Provide the (x, y) coordinate of the cell's center where the given text is located.  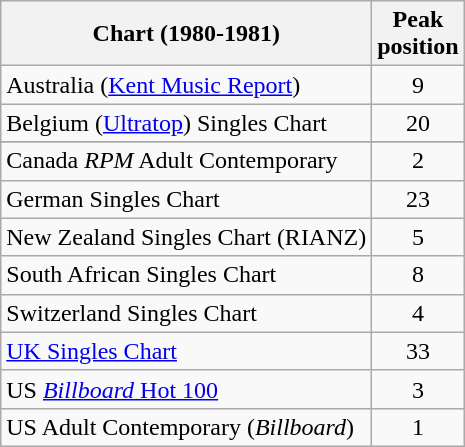
Switzerland Singles Chart (186, 313)
Belgium (Ultratop) Singles Chart (186, 123)
Peakposition (418, 34)
Canada RPM Adult Contemporary (186, 161)
5 (418, 237)
23 (418, 199)
South African Singles Chart (186, 275)
UK Singles Chart (186, 351)
20 (418, 123)
1 (418, 427)
US Billboard Hot 100 (186, 389)
Australia (Kent Music Report) (186, 85)
German Singles Chart (186, 199)
3 (418, 389)
2 (418, 161)
9 (418, 85)
33 (418, 351)
New Zealand Singles Chart (RIANZ) (186, 237)
Chart (1980-1981) (186, 34)
8 (418, 275)
4 (418, 313)
US Adult Contemporary (Billboard) (186, 427)
